Determine the [X, Y] coordinate at the center of the cell enclosing the given text.  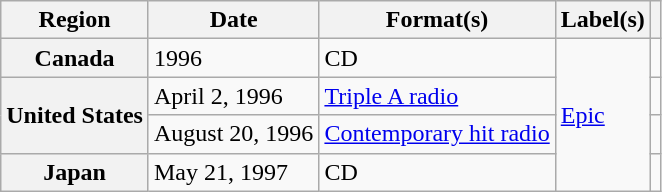
Triple A radio [437, 96]
Label(s) [602, 20]
Epic [602, 115]
April 2, 1996 [233, 96]
Format(s) [437, 20]
United States [75, 115]
August 20, 1996 [233, 134]
Contemporary hit radio [437, 134]
1996 [233, 58]
Region [75, 20]
Canada [75, 58]
May 21, 1997 [233, 172]
Date [233, 20]
Japan [75, 172]
